Identify which cell holds the provided text, then report its (x, y) central coordinate. 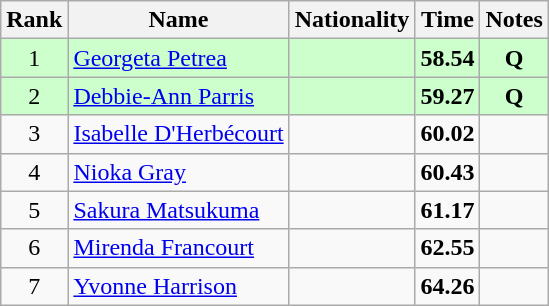
64.26 (448, 286)
4 (34, 172)
58.54 (448, 58)
61.17 (448, 210)
60.43 (448, 172)
3 (34, 134)
Georgeta Petrea (178, 58)
59.27 (448, 96)
60.02 (448, 134)
Mirenda Francourt (178, 248)
6 (34, 248)
1 (34, 58)
Rank (34, 20)
Yvonne Harrison (178, 286)
Nationality (352, 20)
Sakura Matsukuma (178, 210)
Nioka Gray (178, 172)
Time (448, 20)
Debbie-Ann Parris (178, 96)
Name (178, 20)
2 (34, 96)
Isabelle D'Herbécourt (178, 134)
Notes (514, 20)
5 (34, 210)
7 (34, 286)
62.55 (448, 248)
